Pinpoint the cell where the given text exists, returning its (x, y) midpoint coordinate. 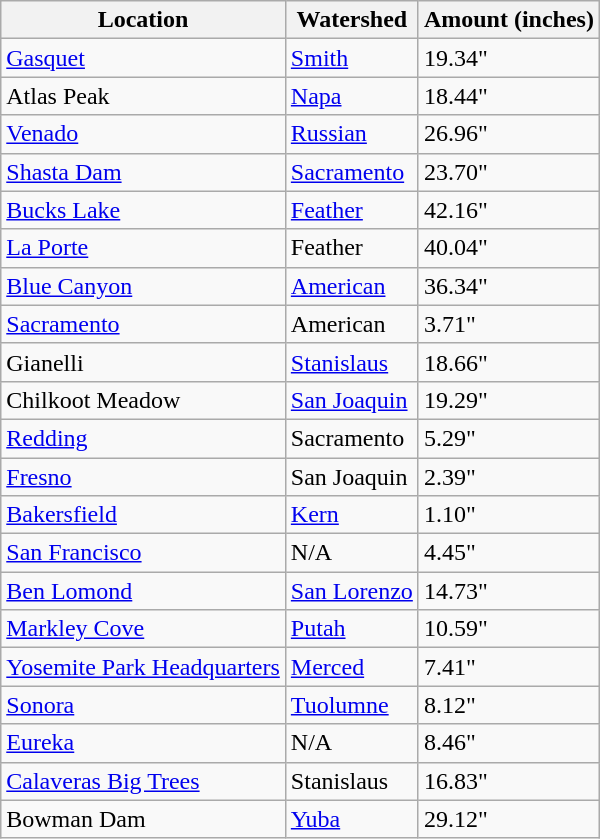
San Lorenzo (352, 591)
7.41" (508, 667)
8.46" (508, 743)
Amount (inches) (508, 20)
Venado (144, 134)
Location (144, 20)
Atlas Peak (144, 96)
Yuba (352, 819)
18.44" (508, 96)
16.83" (508, 781)
San Francisco (144, 553)
Kern (352, 515)
Gianelli (144, 362)
5.29" (508, 438)
Bucks Lake (144, 210)
La Porte (144, 248)
Bakersfield (144, 515)
Watershed (352, 20)
1.10" (508, 515)
42.16" (508, 210)
Smith (352, 58)
Ben Lomond (144, 591)
Fresno (144, 477)
Yosemite Park Headquarters (144, 667)
18.66" (508, 362)
4.45" (508, 553)
Bowman Dam (144, 819)
40.04" (508, 248)
14.73" (508, 591)
2.39" (508, 477)
Blue Canyon (144, 286)
36.34" (508, 286)
26.96" (508, 134)
Russian (352, 134)
Redding (144, 438)
10.59" (508, 629)
23.70" (508, 172)
19.34" (508, 58)
29.12" (508, 819)
Merced (352, 667)
19.29" (508, 400)
Eureka (144, 743)
Chilkoot Meadow (144, 400)
Markley Cove (144, 629)
Tuolumne (352, 705)
Shasta Dam (144, 172)
Gasquet (144, 58)
Sonora (144, 705)
Napa (352, 96)
8.12" (508, 705)
3.71" (508, 324)
Putah (352, 629)
Calaveras Big Trees (144, 781)
